Scan for the cell matching the given text and deliver its (x, y) coordinate at center. 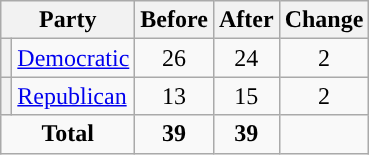
After (246, 20)
Democratic (74, 58)
13 (174, 96)
Republican (74, 96)
Party (68, 20)
15 (246, 96)
24 (246, 58)
26 (174, 58)
Total (68, 134)
Change (324, 20)
Before (174, 20)
